Scan for the cell matching the given text and deliver its (x, y) coordinate at center. 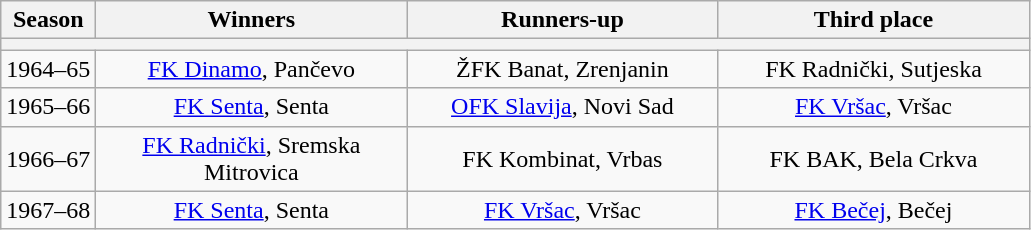
ŽFK Banat, Zrenjanin (562, 69)
1967–68 (48, 210)
Third place (874, 20)
1965–66 (48, 107)
FK Kombinat, Vrbas (562, 158)
FK Bečej, Bečej (874, 210)
FK Dinamo, Pančevo (252, 69)
1966–67 (48, 158)
FK Radnički, Sremska Mitrovica (252, 158)
FK Radnički, Sutjeska (874, 69)
Season (48, 20)
Winners (252, 20)
1964–65 (48, 69)
OFK Slavija, Novi Sad (562, 107)
FK BAK, Bela Crkva (874, 158)
Runners-up (562, 20)
